Extract the (x, y) coordinate from the center of the cell holding the provided text.  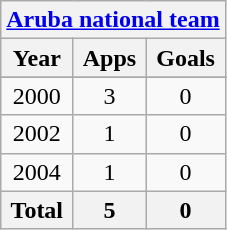
3 (110, 96)
2002 (37, 134)
5 (110, 210)
Aruba national team (113, 20)
Total (37, 210)
2000 (37, 96)
Goals (186, 58)
2004 (37, 172)
Apps (110, 58)
Year (37, 58)
